Detect which cell encompasses the target text, then output its (X, Y) center coordinate. 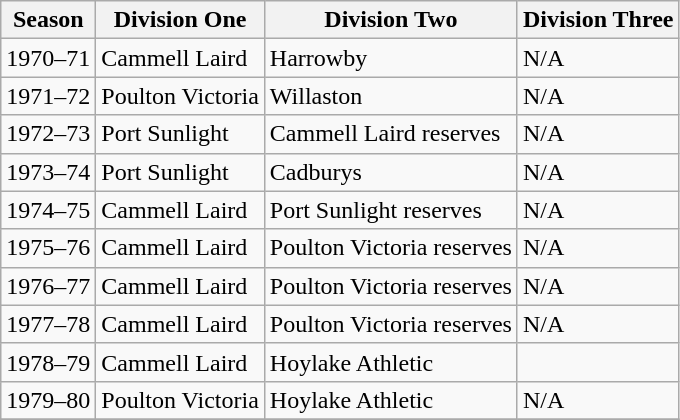
1978–79 (48, 362)
Division Two (390, 20)
Season (48, 20)
Division One (180, 20)
Port Sunlight reserves (390, 210)
Cadburys (390, 172)
1970–71 (48, 58)
Cammell Laird reserves (390, 134)
Harrowby (390, 58)
1971–72 (48, 96)
1977–78 (48, 324)
1973–74 (48, 172)
1972–73 (48, 134)
1979–80 (48, 400)
1975–76 (48, 248)
Division Three (598, 20)
1974–75 (48, 210)
1976–77 (48, 286)
Willaston (390, 96)
